Provide the (x, y) coordinate of the cell's center where the given text is located.  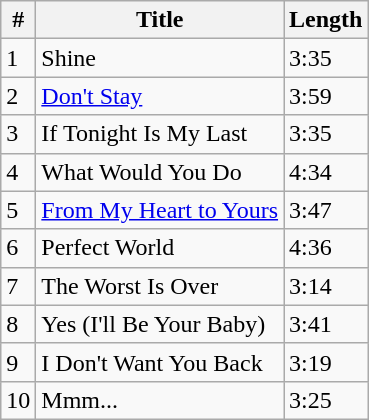
7 (18, 286)
# (18, 20)
2 (18, 96)
8 (18, 324)
3:47 (326, 210)
4:36 (326, 248)
Yes (I'll Be Your Baby) (160, 324)
3:25 (326, 400)
4 (18, 172)
Mmm... (160, 400)
Perfect World (160, 248)
What Would You Do (160, 172)
Title (160, 20)
I Don't Want You Back (160, 362)
3:14 (326, 286)
10 (18, 400)
If Tonight Is My Last (160, 134)
6 (18, 248)
The Worst Is Over (160, 286)
3:19 (326, 362)
1 (18, 58)
Don't Stay (160, 96)
Shine (160, 58)
3:59 (326, 96)
From My Heart to Yours (160, 210)
9 (18, 362)
5 (18, 210)
Length (326, 20)
3:41 (326, 324)
3 (18, 134)
4:34 (326, 172)
